Extract the (x, y) coordinate from the center of the cell holding the provided text.  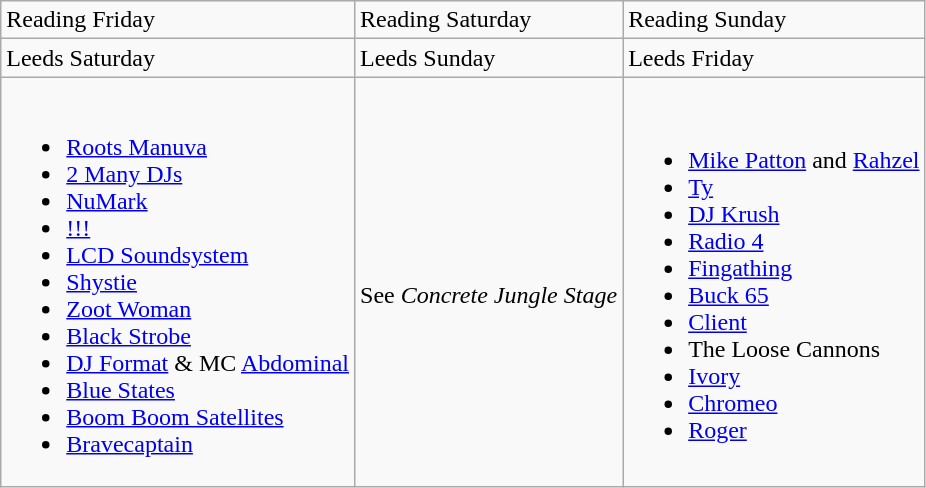
Reading Sunday (774, 20)
Leeds Friday (774, 58)
Reading Friday (178, 20)
Mike Patton and RahzelTyDJ KrushRadio 4FingathingBuck 65ClientThe Loose CannonsIvoryChromeoRoger (774, 282)
Reading Saturday (489, 20)
Roots Manuva2 Many DJsNuMark!!!LCD SoundsystemShystieZoot WomanBlack StrobeDJ Format & MC AbdominalBlue StatesBoom Boom SatellitesBravecaptain (178, 282)
Leeds Sunday (489, 58)
See Concrete Jungle Stage (489, 282)
Leeds Saturday (178, 58)
